Locate the cell with the specified text and output its [X, Y] center coordinate. 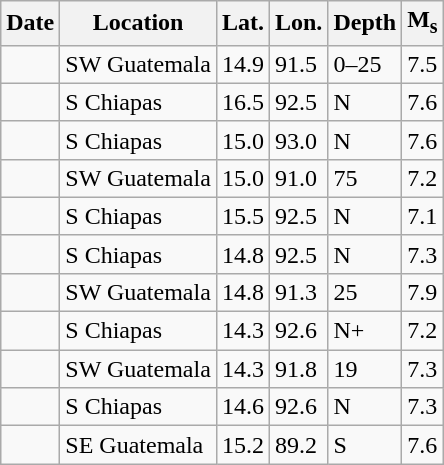
7.5 [423, 64]
Ms [423, 23]
SE Guatemala [138, 445]
16.5 [242, 102]
15.5 [242, 216]
Depth [365, 23]
89.2 [298, 445]
S [365, 445]
93.0 [298, 140]
91.5 [298, 64]
75 [365, 178]
91.3 [298, 292]
91.0 [298, 178]
Date [30, 23]
N+ [365, 331]
Lon. [298, 23]
Location [138, 23]
7.1 [423, 216]
14.9 [242, 64]
19 [365, 369]
7.9 [423, 292]
14.6 [242, 407]
Lat. [242, 23]
0–25 [365, 64]
91.8 [298, 369]
25 [365, 292]
15.2 [242, 445]
